Provide the [x, y] coordinate of the cell's center where the given text is located.  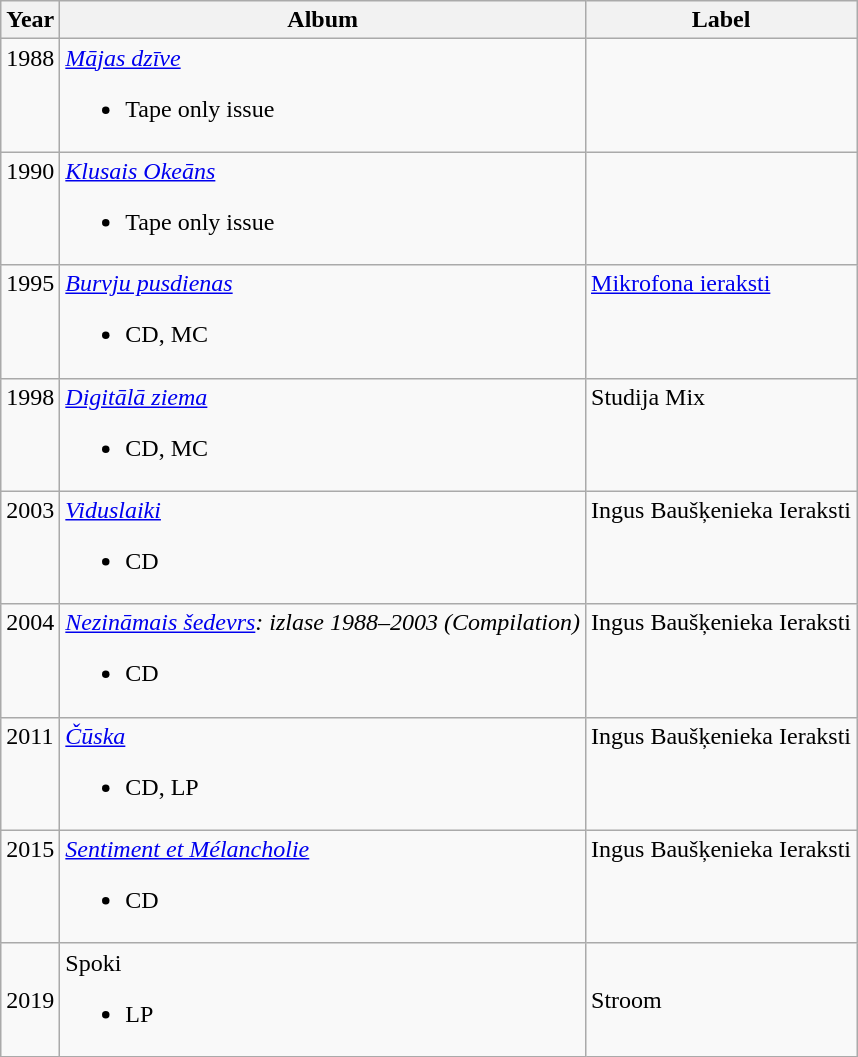
Studija Mix [722, 434]
2003 [30, 548]
2019 [30, 1000]
2004 [30, 660]
SpokiLP [323, 1000]
Year [30, 20]
1998 [30, 434]
1990 [30, 208]
Mājas dzīveTape only issue [323, 96]
Sentiment et MélancholieCD [323, 886]
Burvju pusdienasCD, MC [323, 322]
1995 [30, 322]
Klusais OkeānsTape only issue [323, 208]
Stroom [722, 1000]
2011 [30, 774]
1988 [30, 96]
Mikrofona ieraksti [722, 322]
2015 [30, 886]
Label [722, 20]
Album [323, 20]
ČūskaCD, LP [323, 774]
ViduslaikiCD [323, 548]
Nezināmais šedevrs: izlase 1988–2003 (Compilation)CD [323, 660]
Digitālā ziemaCD, MC [323, 434]
